Detect which cell encompasses the target text, then output its (X, Y) center coordinate. 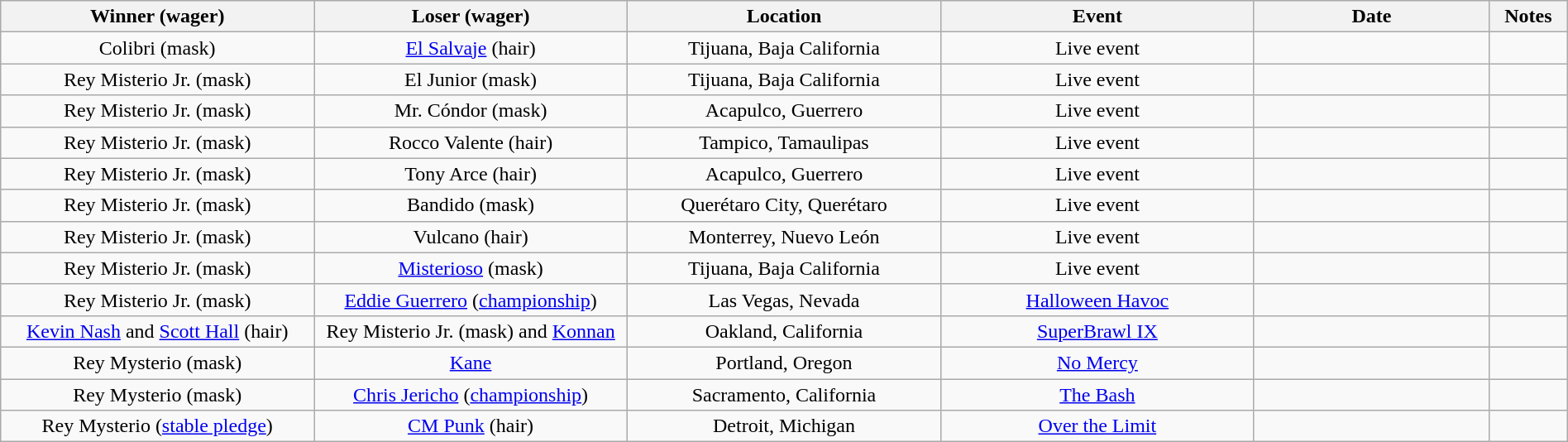
Date (1371, 17)
Portland, Oregon (784, 363)
Chris Jericho (championship) (471, 395)
Detroit, Michigan (784, 426)
Notes (1528, 17)
Kevin Nash and Scott Hall (hair) (157, 331)
El Junior (mask) (471, 79)
Event (1097, 17)
Mr. Cóndor (mask) (471, 111)
Oakland, California (784, 331)
Over the Limit (1097, 426)
Bandido (mask) (471, 205)
Querétaro City, Querétaro (784, 205)
Eddie Guerrero (championship) (471, 300)
Halloween Havoc (1097, 300)
Winner (wager) (157, 17)
Colibri (mask) (157, 48)
Vulcano (hair) (471, 237)
Rocco Valente (hair) (471, 142)
No Mercy (1097, 363)
Loser (wager) (471, 17)
Tampico, Tamaulipas (784, 142)
Tony Arce (hair) (471, 174)
El Salvaje (hair) (471, 48)
Monterrey, Nuevo León (784, 237)
Kane (471, 363)
Rey Mysterio (stable pledge) (157, 426)
Rey Misterio Jr. (mask) and Konnan (471, 331)
Location (784, 17)
CM Punk (hair) (471, 426)
Misterioso (mask) (471, 268)
Las Vegas, Nevada (784, 300)
Sacramento, California (784, 395)
SuperBrawl IX (1097, 331)
The Bash (1097, 395)
